Identify which cell holds the provided text, then report its (x, y) central coordinate. 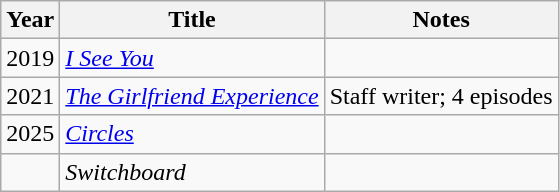
2021 (30, 96)
Notes (441, 20)
The Girlfriend Experience (192, 96)
Title (192, 20)
I See You (192, 58)
Staff writer; 4 episodes (441, 96)
2025 (30, 134)
Circles (192, 134)
Year (30, 20)
Switchboard (192, 172)
2019 (30, 58)
